Extract the [x, y] coordinate from the center of the cell holding the provided text.  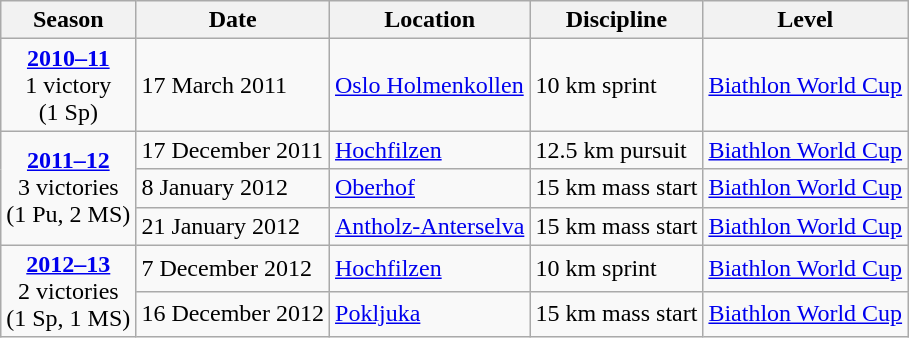
21 January 2012 [233, 226]
Season [68, 20]
8 January 2012 [233, 188]
Location [430, 20]
Pokljuka [430, 314]
Oslo Holmenkollen [430, 85]
Discipline [616, 20]
Level [806, 20]
17 December 2011 [233, 150]
17 March 2011 [233, 85]
Antholz-Anterselva [430, 226]
Date [233, 20]
Oberhof [430, 188]
7 December 2012 [233, 268]
2012–13 2 victories (1 Sp, 1 MS) [68, 291]
2010–11 1 victory (1 Sp) [68, 85]
2011–12 3 victories (1 Pu, 2 MS) [68, 188]
12.5 km pursuit [616, 150]
16 December 2012 [233, 314]
